Extract the (X, Y) coordinate from the center of the cell holding the provided text.  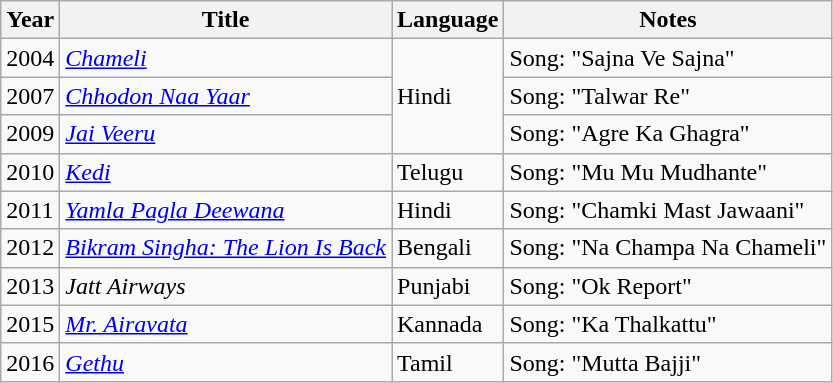
Tamil (448, 362)
2013 (30, 286)
Telugu (448, 172)
Chameli (226, 58)
Title (226, 20)
Yamla Pagla Deewana (226, 210)
Punjabi (448, 286)
Language (448, 20)
Song: "Agre Ka Ghagra" (668, 134)
Song: "Chamki Mast Jawaani" (668, 210)
Gethu (226, 362)
2015 (30, 324)
Song: "Na Champa Na Chameli" (668, 248)
Notes (668, 20)
Song: "Mu Mu Mudhante" (668, 172)
2010 (30, 172)
Bikram Singha: The Lion Is Back (226, 248)
2012 (30, 248)
Mr. Airavata (226, 324)
Song: "Talwar Re" (668, 96)
2007 (30, 96)
Song: "Ok Report" (668, 286)
Chhodon Naa Yaar (226, 96)
Kannada (448, 324)
2016 (30, 362)
Song: "Ka Thalkattu" (668, 324)
2011 (30, 210)
Kedi (226, 172)
2004 (30, 58)
Jai Veeru (226, 134)
Song: "Mutta Bajji" (668, 362)
Bengali (448, 248)
Year (30, 20)
Jatt Airways (226, 286)
2009 (30, 134)
Song: "Sajna Ve Sajna" (668, 58)
